Find where the given text appears and provide that cell's center as [X, Y] coordinate. 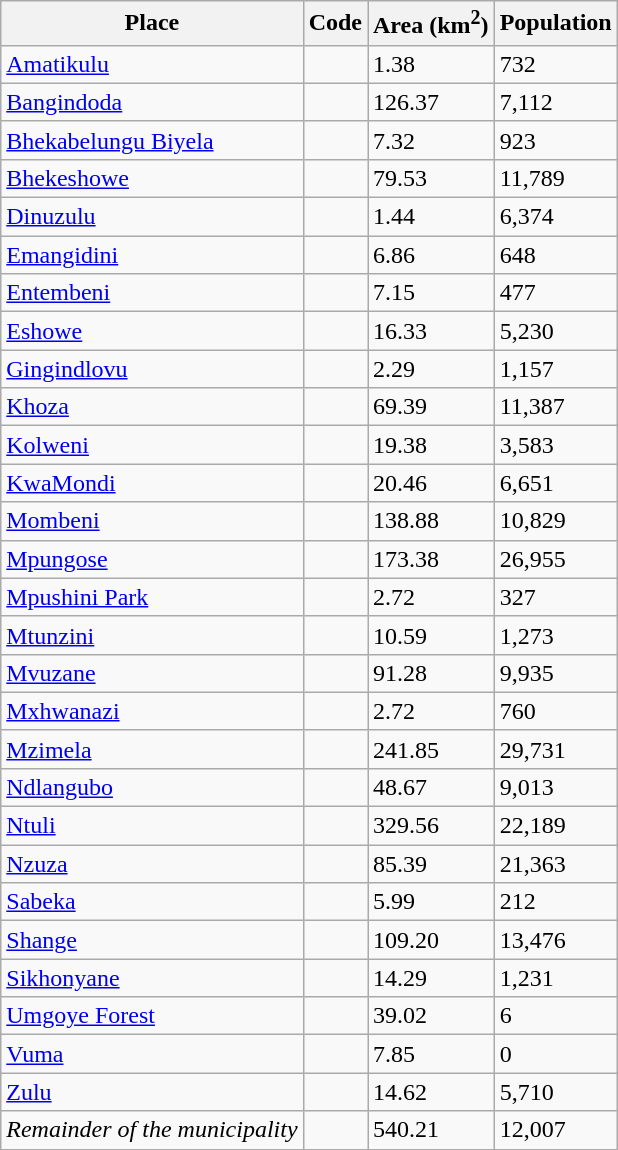
241.85 [432, 749]
Eshowe [152, 331]
26,955 [556, 559]
760 [556, 711]
212 [556, 902]
Remainder of the municipality [152, 1130]
Gingindlovu [152, 369]
6,374 [556, 217]
1,231 [556, 978]
10,829 [556, 521]
0 [556, 1054]
9,935 [556, 673]
1,157 [556, 369]
29,731 [556, 749]
Zulu [152, 1092]
79.53 [432, 178]
Kolweni [152, 445]
126.37 [432, 102]
39.02 [432, 1016]
109.20 [432, 940]
1,273 [556, 635]
21,363 [556, 864]
5.99 [432, 902]
Code [335, 24]
6.86 [432, 255]
Entembeni [152, 293]
Amatikulu [152, 64]
7.15 [432, 293]
85.39 [432, 864]
69.39 [432, 407]
Bhekeshowe [152, 178]
Area (km2) [432, 24]
Shange [152, 940]
648 [556, 255]
327 [556, 597]
91.28 [432, 673]
Place [152, 24]
Ndlangubo [152, 787]
11,789 [556, 178]
Mpushini Park [152, 597]
12,007 [556, 1130]
13,476 [556, 940]
11,387 [556, 407]
9,013 [556, 787]
Vuma [152, 1054]
Mombeni [152, 521]
2.29 [432, 369]
138.88 [432, 521]
Mtunzini [152, 635]
Umgoye Forest [152, 1016]
6 [556, 1016]
Mzimela [152, 749]
Sabeka [152, 902]
19.38 [432, 445]
477 [556, 293]
Bhekabelungu Biyela [152, 140]
923 [556, 140]
48.67 [432, 787]
KwaMondi [152, 483]
Mvuzane [152, 673]
5,230 [556, 331]
540.21 [432, 1130]
Emangidini [152, 255]
22,189 [556, 826]
Mpungose [152, 559]
Khoza [152, 407]
Sikhonyane [152, 978]
Mxhwanazi [152, 711]
14.29 [432, 978]
1.44 [432, 217]
14.62 [432, 1092]
7.85 [432, 1054]
173.38 [432, 559]
10.59 [432, 635]
329.56 [432, 826]
732 [556, 64]
Population [556, 24]
16.33 [432, 331]
3,583 [556, 445]
6,651 [556, 483]
Nzuza [152, 864]
Dinuzulu [152, 217]
7.32 [432, 140]
7,112 [556, 102]
Bangindoda [152, 102]
Ntuli [152, 826]
1.38 [432, 64]
20.46 [432, 483]
5,710 [556, 1092]
